Output the [X, Y] coordinate of the center of the cell containing the given text.  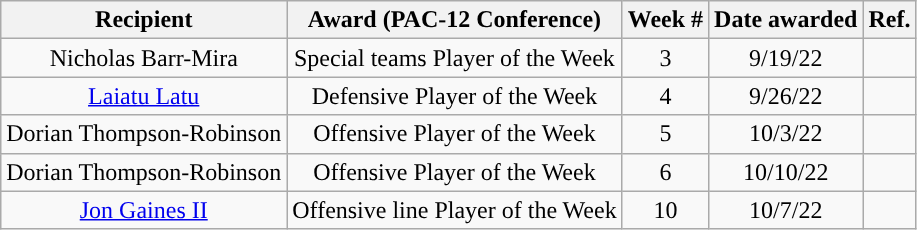
3 [665, 58]
Laiatu Latu [144, 96]
Jon Gaines II [144, 210]
5 [665, 134]
9/19/22 [786, 58]
Award (PAC-12 Conference) [454, 20]
Nicholas Barr-Mira [144, 58]
10/3/22 [786, 134]
10/7/22 [786, 210]
Special teams Player of the Week [454, 58]
6 [665, 172]
10/10/22 [786, 172]
Ref. [890, 20]
Week # [665, 20]
Defensive Player of the Week [454, 96]
Date awarded [786, 20]
Offensive line Player of the Week [454, 210]
4 [665, 96]
9/26/22 [786, 96]
10 [665, 210]
Recipient [144, 20]
